Return the (x, y) coordinate for the center point of the cell that contains the specified text.  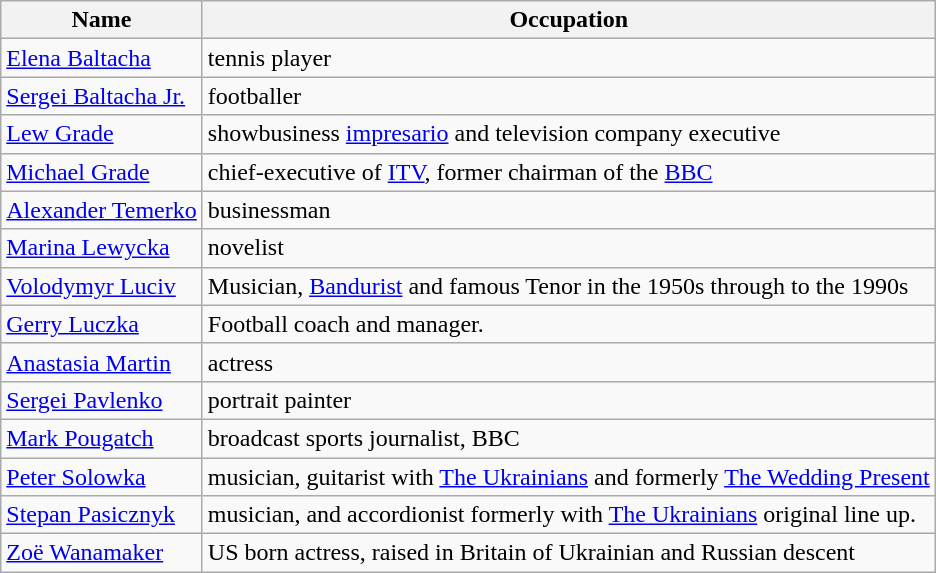
Gerry Luczka (102, 324)
portrait painter (568, 400)
chief-executive of ITV, former chairman of the BBC (568, 172)
Occupation (568, 20)
Elena Baltacha (102, 58)
Musician, Bandurist and famous Tenor in the 1950s through to the 1990s (568, 286)
Name (102, 20)
footballer (568, 96)
businessman (568, 210)
Michael Grade (102, 172)
Alexander Temerko (102, 210)
US born actress, raised in Britain of Ukrainian and Russian descent (568, 553)
Zoë Wanamaker (102, 553)
musician, guitarist with The Ukrainians and formerly The Wedding Present (568, 477)
Football coach and manager. (568, 324)
Sergei Pavlenko (102, 400)
Volodymyr Luciv (102, 286)
Lew Grade (102, 134)
Mark Pougatch (102, 438)
broadcast sports journalist, BBC (568, 438)
Marina Lewycka (102, 248)
Sergei Baltacha Jr. (102, 96)
Peter Solowka (102, 477)
Stepan Pasicznyk (102, 515)
novelist (568, 248)
actress (568, 362)
tennis player (568, 58)
Anastasia Martin (102, 362)
showbusiness impresario and television company executive (568, 134)
musician, and accordionist formerly with The Ukrainians original line up. (568, 515)
